Identify which cell holds the provided text, then report its [X, Y] central coordinate. 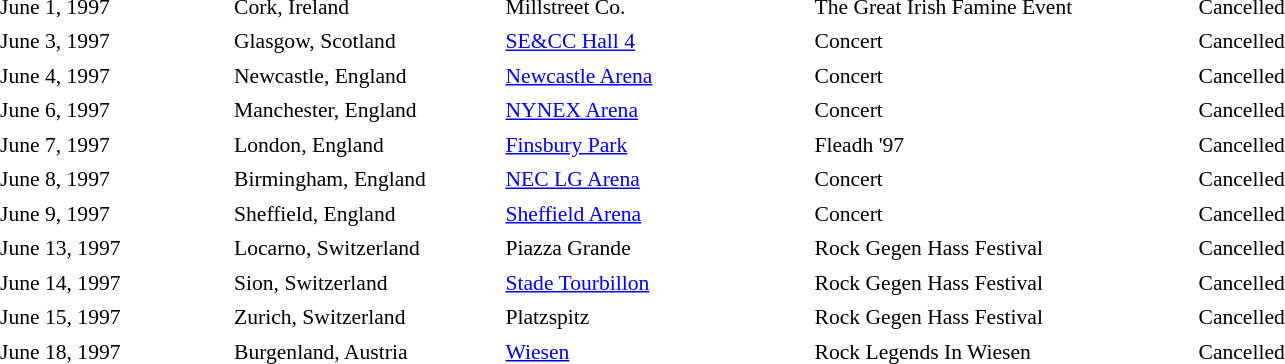
Zurich, Switzerland [365, 318]
Sion, Switzerland [365, 283]
Newcastle Arena [655, 76]
Platzspitz [655, 318]
Glasgow, Scotland [365, 42]
London, England [365, 145]
Piazza Grande [655, 248]
Fleadh '97 [1002, 145]
Locarno, Switzerland [365, 248]
Sheffield Arena [655, 214]
SE&CC Hall 4 [655, 42]
Manchester, England [365, 110]
Newcastle, England [365, 76]
Sheffield, England [365, 214]
NYNEX Arena [655, 110]
Birmingham, England [365, 180]
NEC LG Arena [655, 180]
Stade Tourbillon [655, 283]
Finsbury Park [655, 145]
